Find where the given text appears and provide that cell's center as (x, y) coordinate. 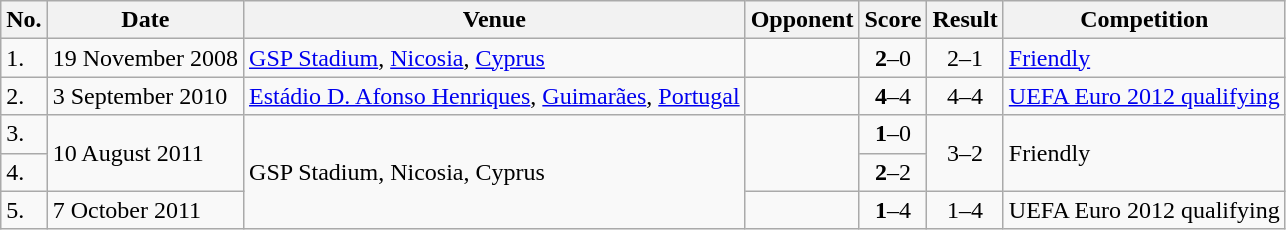
1. (24, 58)
4. (24, 172)
19 November 2008 (145, 58)
2. (24, 96)
3. (24, 134)
Score (893, 20)
10 August 2011 (145, 153)
Date (145, 20)
No. (24, 20)
1–0 (893, 134)
3–2 (965, 153)
Competition (1144, 20)
Estádio D. Afonso Henriques, Guimarães, Portugal (495, 96)
2–1 (965, 58)
5. (24, 210)
3 September 2010 (145, 96)
Opponent (802, 20)
2–2 (893, 172)
2–0 (893, 58)
7 October 2011 (145, 210)
Venue (495, 20)
Result (965, 20)
